Scan for the cell matching the given text and deliver its [x, y] coordinate at center. 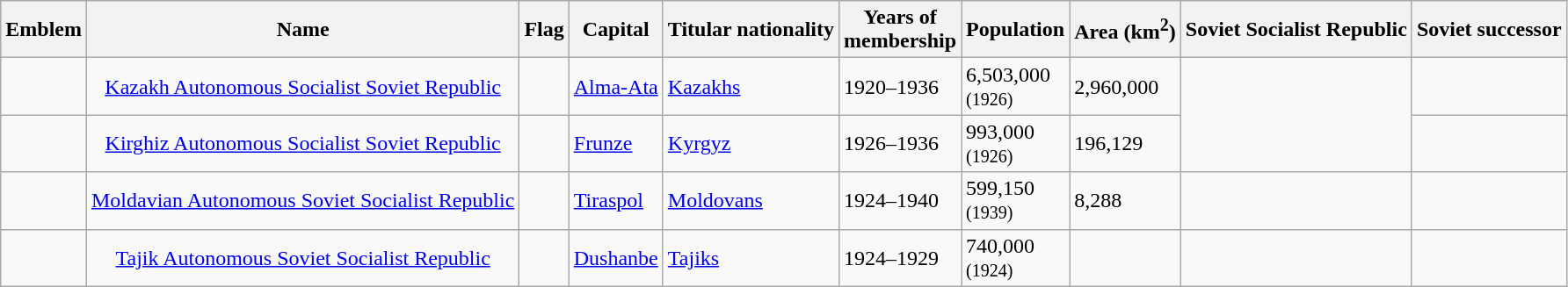
2,960,000 [1125, 86]
1924–1940 [900, 200]
Kazakh Autonomous Socialist Soviet Republic [302, 86]
Frunze [615, 144]
Name [302, 30]
599,150(1939) [1016, 200]
196,129 [1125, 144]
Titular nationality [751, 30]
Dushanbe [615, 258]
Capital [615, 30]
Emblem [44, 30]
740,000(1924) [1016, 258]
Tiraspol [615, 200]
Moldavian Autonomous Soviet Socialist Republic [302, 200]
1924–1929 [900, 258]
Kazakhs [751, 86]
Alma-Ata [615, 86]
Kyrgyz [751, 144]
Soviet successor [1489, 30]
Years ofmembership [900, 30]
Flag [544, 30]
Kirghiz Autonomous Socialist Soviet Republic [302, 144]
Area (km2) [1125, 30]
Tajiks [751, 258]
Population [1016, 30]
1926–1936 [900, 144]
1920–1936 [900, 86]
6,503,000(1926) [1016, 86]
Soviet Socialist Republic [1296, 30]
8,288 [1125, 200]
Tajik Autonomous Soviet Socialist Republic [302, 258]
Moldovans [751, 200]
993,000(1926) [1016, 144]
